Determine the [x, y] coordinate at the center of the cell enclosing the given text.  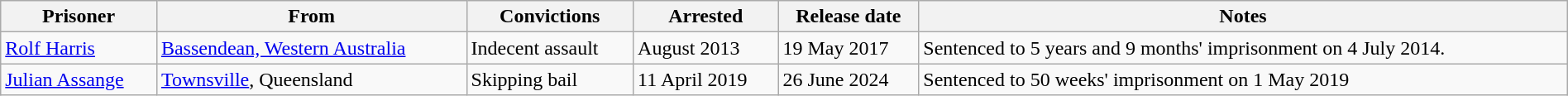
Sentenced to 50 weeks' imprisonment on 1 May 2019 [1243, 79]
Sentenced to 5 years and 9 months' imprisonment on 4 July 2014. [1243, 48]
Convictions [550, 17]
Julian Assange [79, 79]
Notes [1243, 17]
Arrested [706, 17]
August 2013 [706, 48]
Bassendean, Western Australia [311, 48]
11 April 2019 [706, 79]
19 May 2017 [849, 48]
Townsville, Queensland [311, 79]
26 June 2024 [849, 79]
Skipping bail [550, 79]
Rolf Harris [79, 48]
Release date [849, 17]
Indecent assault [550, 48]
Prisoner [79, 17]
From [311, 17]
